Find where the given text appears and provide that cell's center as (x, y) coordinate. 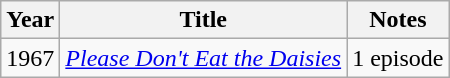
1967 (30, 58)
Title (204, 20)
Please Don't Eat the Daisies (204, 58)
Year (30, 20)
Notes (398, 20)
1 episode (398, 58)
